Return the [X, Y] coordinate for the center point of the cell that contains the specified text.  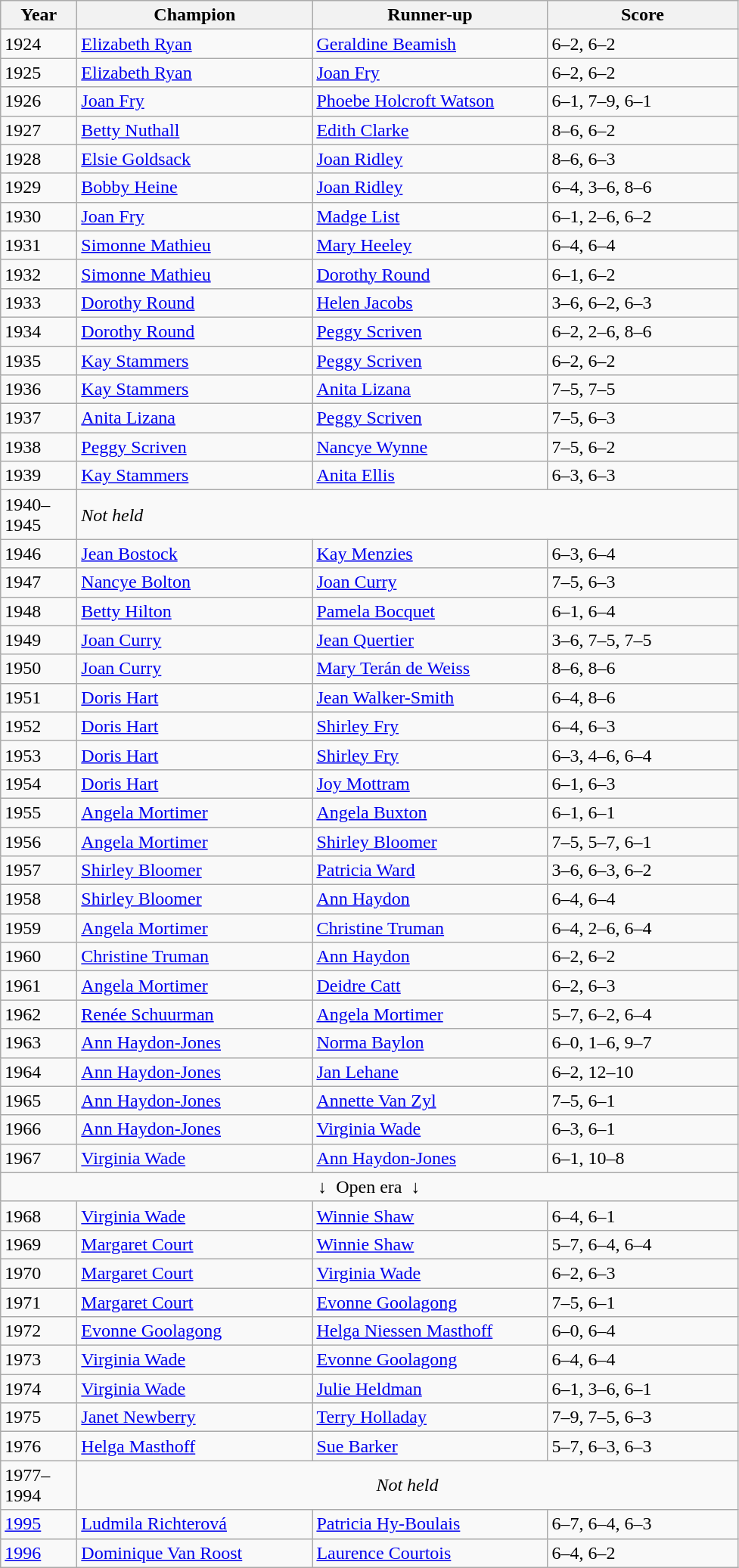
Geraldine Beamish [430, 44]
Mary Terán de Weiss [430, 669]
1961 [39, 986]
Kay Menzies [430, 554]
Runner-up [430, 15]
3–6, 7–5, 7–5 [643, 640]
Joy Mottram [430, 784]
1939 [39, 476]
5–7, 6–2, 6–4 [643, 1014]
Jean Bostock [195, 554]
Deidre Catt [430, 986]
1957 [39, 871]
↓ Open era ↓ [369, 1187]
1934 [39, 331]
Anita Ellis [430, 476]
Mary Heeley [430, 245]
Patricia Hy-Boulais [430, 1524]
7–5, 6–2 [643, 447]
6–4, 2–6, 6–4 [643, 928]
1976 [39, 1446]
1958 [39, 899]
6–2, 12–10 [643, 1072]
6–1, 6–3 [643, 784]
Helen Jacobs [430, 303]
Julie Heldman [430, 1389]
6–3, 6–1 [643, 1129]
1965 [39, 1101]
1938 [39, 447]
6–4, 8–6 [643, 697]
Dominique Van Roost [195, 1553]
6–4, 6–3 [643, 726]
Nancye Wynne [430, 447]
1949 [39, 640]
1929 [39, 188]
1964 [39, 1072]
6–3, 6–4 [643, 554]
1946 [39, 554]
6–0, 1–6, 9–7 [643, 1043]
3–6, 6–3, 6–2 [643, 871]
Madge List [430, 216]
6–3, 6–3 [643, 476]
1926 [39, 101]
1960 [39, 957]
6–1, 10–8 [643, 1158]
Jean Quertier [430, 640]
Betty Nuthall [195, 130]
5–7, 6–4, 6–4 [643, 1244]
1927 [39, 130]
1925 [39, 73]
6–3, 4–6, 6–4 [643, 755]
1933 [39, 303]
6–1, 6–4 [643, 611]
6–4, 3–6, 8–6 [643, 188]
8–6, 6–3 [643, 159]
1962 [39, 1014]
1971 [39, 1302]
1975 [39, 1417]
6–1, 6–1 [643, 812]
Pamela Bocquet [430, 611]
Helga Niessen Masthoff [430, 1331]
Year [39, 15]
1974 [39, 1389]
Score [643, 15]
7–5, 5–7, 6–1 [643, 842]
1963 [39, 1043]
Edith Clarke [430, 130]
1973 [39, 1360]
1932 [39, 274]
1959 [39, 928]
6–1, 7–9, 6–1 [643, 101]
Elsie Goldsack [195, 159]
1937 [39, 418]
Jean Walker-Smith [430, 697]
6–0, 6–4 [643, 1331]
1947 [39, 582]
Jan Lehane [430, 1072]
1928 [39, 159]
Champion [195, 15]
3–6, 6–2, 6–3 [643, 303]
1924 [39, 44]
Angela Buxton [430, 812]
1930 [39, 216]
1954 [39, 784]
Renée Schuurman [195, 1014]
Patricia Ward [430, 871]
1970 [39, 1273]
1948 [39, 611]
Bobby Heine [195, 188]
Ludmila Richterová [195, 1524]
1966 [39, 1129]
6–7, 6–4, 6–3 [643, 1524]
Phoebe Holcroft Watson [430, 101]
1977–1994 [39, 1486]
8–6, 8–6 [643, 669]
Nancye Bolton [195, 582]
6–4, 6–1 [643, 1216]
1955 [39, 812]
1968 [39, 1216]
1953 [39, 755]
1996 [39, 1553]
6–2, 2–6, 8–6 [643, 331]
1931 [39, 245]
5–7, 6–3, 6–3 [643, 1446]
1956 [39, 842]
6–1, 3–6, 6–1 [643, 1389]
8–6, 6–2 [643, 130]
1936 [39, 390]
1940–1945 [39, 514]
1950 [39, 669]
Terry Holladay [430, 1417]
6–1, 6–2 [643, 274]
Helga Masthoff [195, 1446]
Annette Van Zyl [430, 1101]
7–9, 7–5, 6–3 [643, 1417]
1995 [39, 1524]
1972 [39, 1331]
6–1, 2–6, 6–2 [643, 216]
6–4, 6–2 [643, 1553]
1935 [39, 361]
1951 [39, 697]
Norma Baylon [430, 1043]
1952 [39, 726]
1969 [39, 1244]
Betty Hilton [195, 611]
7–5, 7–5 [643, 390]
1967 [39, 1158]
Laurence Courtois [430, 1553]
Janet Newberry [195, 1417]
Sue Barker [430, 1446]
